Determine the (X, Y) coordinate at the center of the cell enclosing the given text.  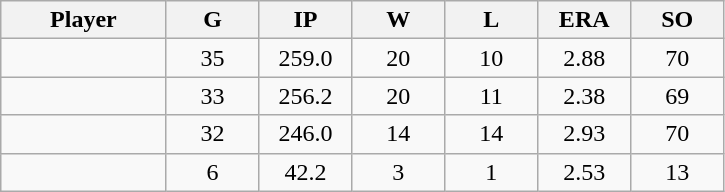
2.93 (584, 134)
Player (84, 20)
2.38 (584, 96)
G (212, 20)
246.0 (306, 134)
3 (398, 172)
256.2 (306, 96)
2.88 (584, 58)
6 (212, 172)
11 (492, 96)
L (492, 20)
32 (212, 134)
W (398, 20)
1 (492, 172)
259.0 (306, 58)
13 (678, 172)
IP (306, 20)
42.2 (306, 172)
33 (212, 96)
2.53 (584, 172)
ERA (584, 20)
35 (212, 58)
69 (678, 96)
10 (492, 58)
SO (678, 20)
